Provide the (X, Y) coordinate of the cell's center where the given text is located.  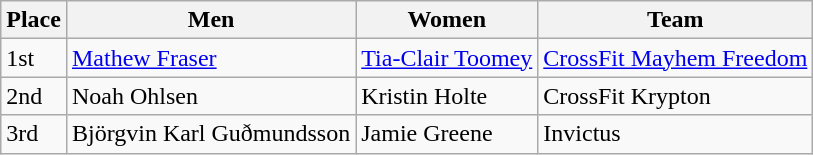
Mathew Fraser (210, 58)
2nd (34, 96)
CrossFit Mayhem Freedom (676, 58)
Men (210, 20)
Women (447, 20)
Tia-Clair Toomey (447, 58)
Place (34, 20)
1st (34, 58)
3rd (34, 134)
Björgvin Karl Guðmundsson (210, 134)
Noah Ohlsen (210, 96)
CrossFit Krypton (676, 96)
Jamie Greene (447, 134)
Invictus (676, 134)
Team (676, 20)
Kristin Holte (447, 96)
